From the cell containing the given text, extract its center point as (X, Y) coordinate. 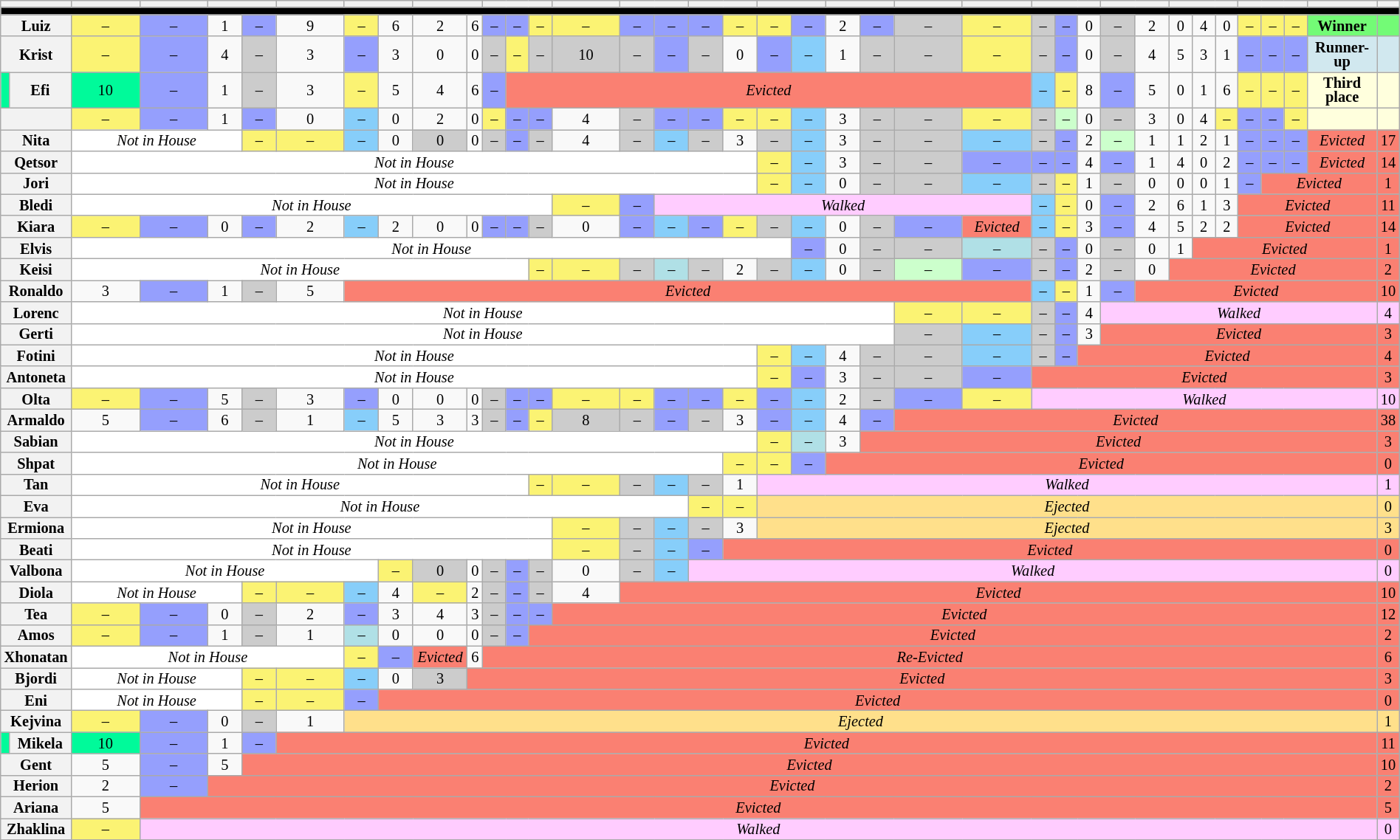
Tan (36, 484)
Lorenc (36, 313)
12 (1388, 614)
Bjordi (36, 678)
Kiara (36, 226)
Ronaldo (36, 291)
Armaldo (36, 419)
Bledi (36, 205)
Zhaklina (36, 828)
Gent (36, 765)
Valbona (36, 570)
Qetsor (36, 161)
Kejvina (36, 720)
Beati (36, 549)
Ermiona (36, 527)
Krist (36, 55)
Herion (36, 785)
Diola (36, 592)
Elvis (36, 248)
38 (1388, 419)
Eva (36, 506)
Ariana (36, 808)
Gerti (36, 334)
9 (310, 25)
Winner (1342, 25)
Eni (36, 700)
Runner-up (1342, 55)
Olta (36, 399)
Mikela (40, 743)
Keisi (36, 269)
Jori (36, 183)
Tea (36, 614)
Fotini (36, 356)
Third place (1342, 90)
Nita (36, 140)
Amos (36, 635)
Antoneta (36, 376)
Shpat (36, 464)
Efi (40, 90)
Luiz (36, 25)
Sabian (36, 441)
Re-Evicted (930, 657)
17 (1388, 140)
Xhonatan (36, 657)
